Return the (x, y) coordinate for the center point of the cell that contains the specified text.  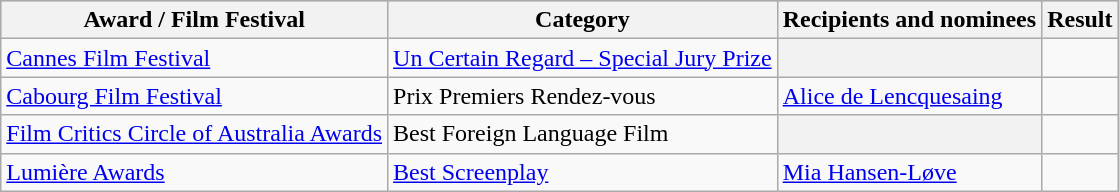
Mia Hansen-Løve (909, 172)
Award / Film Festival (194, 20)
Lumière Awards (194, 172)
Film Critics Circle of Australia Awards (194, 134)
Alice de Lencquesaing (909, 96)
Prix Premiers Rendez-vous (583, 96)
Un Certain Regard – Special Jury Prize (583, 58)
Category (583, 20)
Recipients and nominees (909, 20)
Cabourg Film Festival (194, 96)
Best Foreign Language Film (583, 134)
Best Screenplay (583, 172)
Cannes Film Festival (194, 58)
Result (1080, 20)
